Detect which cell encompasses the target text, then output its (X, Y) center coordinate. 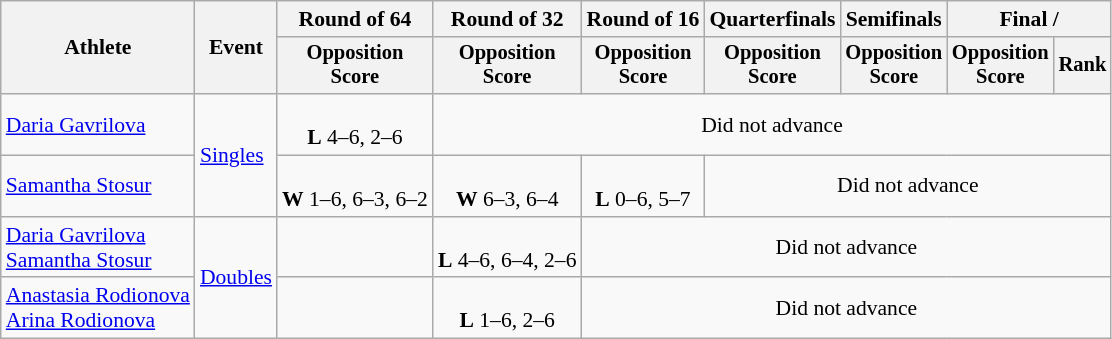
Samantha Stosur (98, 186)
L 1–6, 2–6 (508, 308)
W 6–3, 6–4 (508, 186)
Rank (1083, 66)
Round of 64 (355, 19)
L 4–6, 6–4, 2–6 (508, 248)
Doubles (236, 278)
Final / (1029, 19)
L 4–6, 2–6 (355, 124)
Athlete (98, 48)
Quarterfinals (772, 19)
L 0–6, 5–7 (644, 186)
Daria Gavrilova (98, 124)
W 1–6, 6–3, 6–2 (355, 186)
Singles (236, 155)
Event (236, 48)
Semifinals (894, 19)
Daria GavrilovaSamantha Stosur (98, 248)
Round of 16 (644, 19)
Round of 32 (508, 19)
Anastasia RodionovaArina Rodionova (98, 308)
